Provide the (x, y) coordinate of the cell's center where the given text is located.  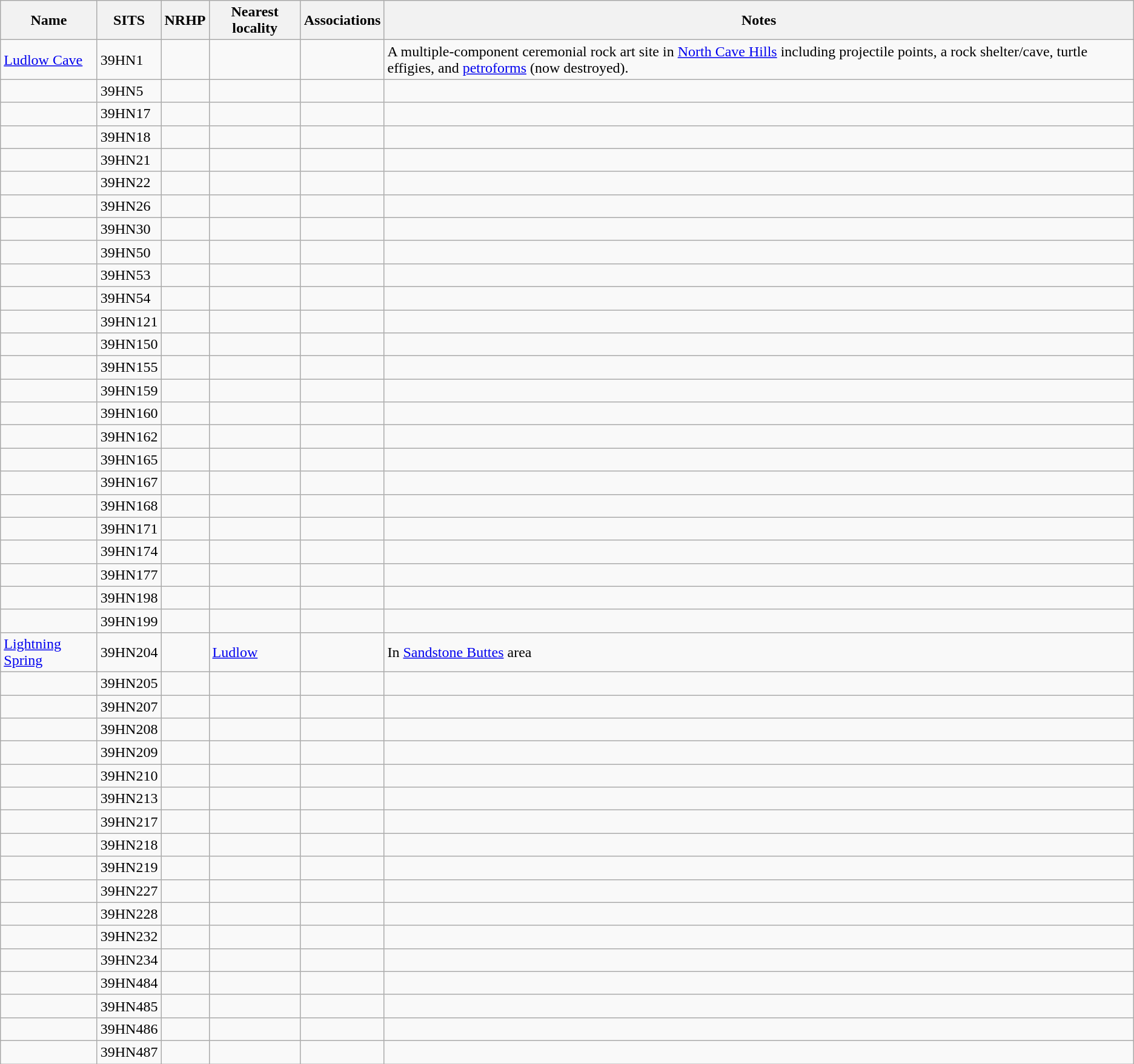
39HN30 (129, 229)
39HN17 (129, 114)
39HN54 (129, 298)
39HN18 (129, 137)
39HN207 (129, 707)
Notes (758, 21)
39HN218 (129, 845)
Nearest locality (254, 21)
Lightning Spring (48, 652)
39HN50 (129, 252)
SITS (129, 21)
39HN167 (129, 483)
39HN208 (129, 730)
39HN155 (129, 368)
Name (48, 21)
39HN484 (129, 983)
39HN228 (129, 914)
39HN165 (129, 460)
39HN177 (129, 575)
39HN160 (129, 414)
39HN486 (129, 1029)
39HN210 (129, 776)
39HN213 (129, 799)
39HN171 (129, 529)
39HN5 (129, 91)
39HN227 (129, 891)
39HN219 (129, 868)
39HN53 (129, 275)
Associations (342, 21)
39HN199 (129, 621)
39HN485 (129, 1006)
Ludlow (254, 652)
39HN150 (129, 345)
39HN1 (129, 59)
39HN22 (129, 183)
39HN26 (129, 206)
39HN198 (129, 598)
Ludlow Cave (48, 59)
39HN232 (129, 937)
In Sandstone Buttes area (758, 652)
39HN174 (129, 552)
39HN217 (129, 822)
39HN162 (129, 437)
NRHP (185, 21)
39HN168 (129, 506)
39HN205 (129, 683)
39HN209 (129, 753)
39HN234 (129, 960)
39HN204 (129, 652)
39HN121 (129, 322)
39HN487 (129, 1052)
39HN21 (129, 160)
39HN159 (129, 391)
